Determine the [x, y] coordinate at the center of the cell enclosing the given text.  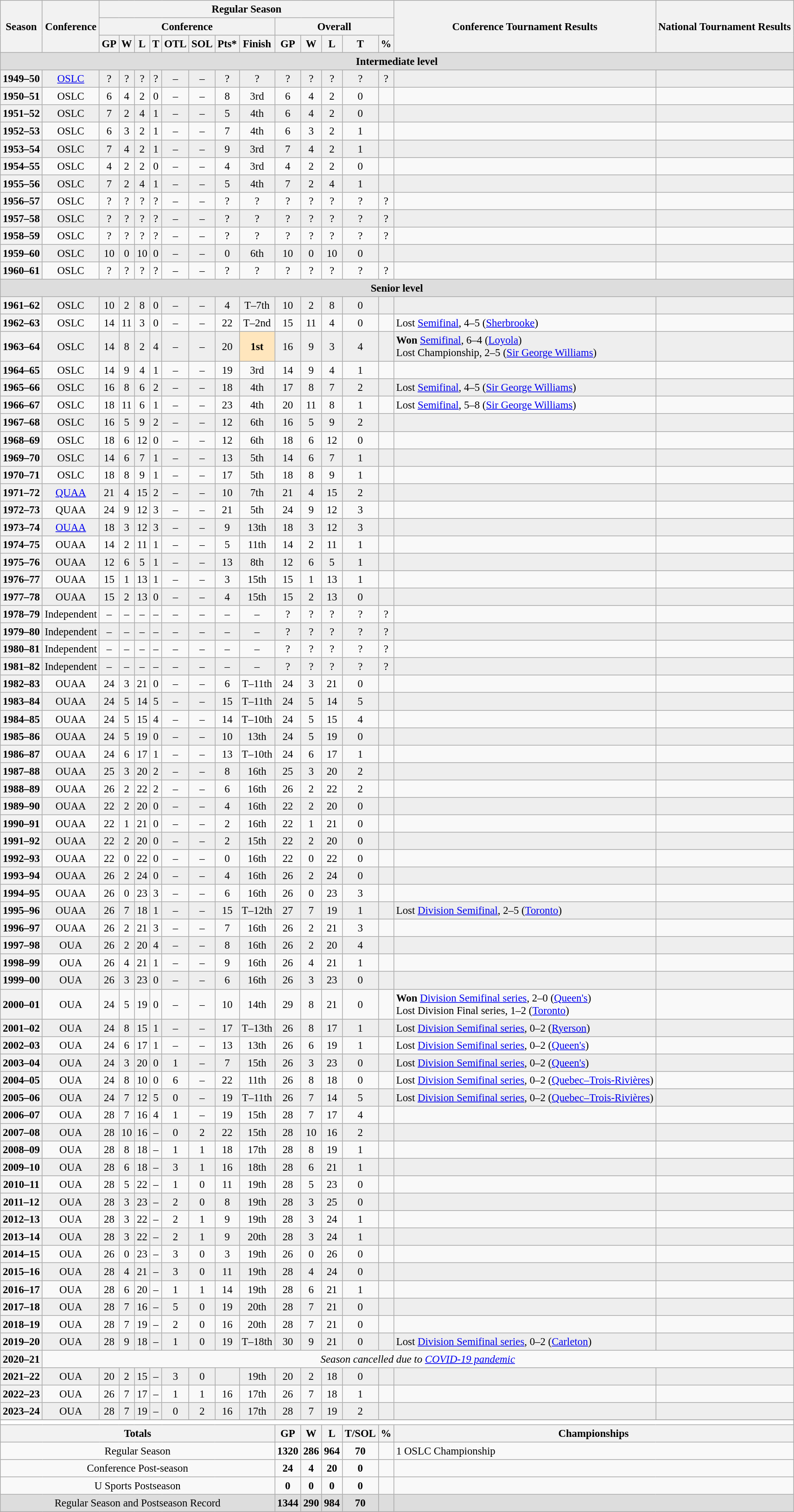
T–18th [257, 1341]
29 [288, 1004]
2009–10 [21, 1167]
2001–02 [21, 1028]
286 [311, 1451]
1975–76 [21, 562]
T–2nd [257, 323]
2005–06 [21, 1097]
National Tournament Results [725, 27]
1979–80 [21, 632]
1987–88 [21, 771]
1985–86 [21, 736]
Season [21, 27]
2017–18 [21, 1307]
1955–56 [21, 184]
1950–51 [21, 96]
1 OSLC Championship [593, 1451]
1949–50 [21, 79]
Season cancelled due to COVID-19 pandemic [418, 1359]
T/SOL [360, 1434]
27 [288, 911]
1984–85 [21, 719]
2022–23 [21, 1394]
2008–09 [21, 1150]
1978–79 [21, 614]
Intermediate level [397, 62]
1320 [288, 1451]
1977–78 [21, 597]
7th [257, 492]
1991–92 [21, 841]
Finish [257, 44]
1967–68 [21, 423]
1963–64 [21, 347]
1964–65 [21, 370]
Senior level [397, 288]
T–12th [257, 911]
OTL [175, 44]
1956–57 [21, 201]
Conference Post-season [138, 1468]
1981–82 [21, 667]
SOL [202, 44]
2011–12 [21, 1202]
1953–54 [21, 149]
1962–63 [21, 323]
1980–81 [21, 649]
2014–15 [21, 1254]
Lost Semifinal, 4–5 (Sherbrooke) [525, 323]
1960–61 [21, 271]
14th [257, 1004]
Lost Division Semifinal series, 0–2 (Ryerson) [525, 1028]
2006–07 [21, 1115]
1st [257, 347]
18th [257, 1167]
290 [311, 1503]
2003–04 [21, 1063]
1983–84 [21, 702]
1990–91 [21, 823]
1966–67 [21, 405]
1993–94 [21, 876]
1344 [288, 1503]
1992–93 [21, 858]
2023–24 [21, 1411]
8th [257, 562]
Lost Division Semifinal series, 0–2 (Carleton) [525, 1341]
Totals [138, 1434]
1998–99 [21, 963]
2010–11 [21, 1185]
Pts* [227, 44]
964 [332, 1451]
1996–97 [21, 928]
U Sports Postseason [138, 1486]
Overall [335, 27]
Championships [593, 1434]
1995–96 [21, 911]
2015–16 [21, 1272]
1986–87 [21, 754]
2020–21 [21, 1359]
1969–70 [21, 458]
1959–60 [21, 253]
1954–55 [21, 166]
2000–01 [21, 1004]
2016–17 [21, 1289]
2007–08 [21, 1132]
2013–14 [21, 1237]
1951–52 [21, 114]
30 [288, 1341]
1976–77 [21, 580]
1973–74 [21, 527]
1988–89 [21, 789]
Regular Season and Postseason Record [138, 1503]
1961–62 [21, 306]
2012–13 [21, 1219]
2004–05 [21, 1080]
Won Division Semifinal series, 2–0 (Queen's)Lost Division Final series, 1–2 (Toronto) [525, 1004]
1982–83 [21, 684]
1965–66 [21, 388]
1970–71 [21, 475]
984 [332, 1503]
Lost Division Semifinal, 2–5 (Toronto) [525, 911]
1997–98 [21, 945]
1999–00 [21, 981]
Conference Tournament Results [525, 27]
1972–73 [21, 510]
Lost Semifinal, 4–5 (Sir George Williams) [525, 388]
2002–03 [21, 1045]
Won Semifinal, 6–4 (Loyola)Lost Championship, 2–5 (Sir George Williams) [525, 347]
1957–58 [21, 218]
2018–19 [21, 1324]
Lost Semifinal, 5–8 (Sir George Williams) [525, 405]
2021–22 [21, 1377]
1952–53 [21, 131]
2019–20 [21, 1341]
1974–75 [21, 545]
T–7th [257, 306]
1989–90 [21, 806]
1994–95 [21, 893]
T–13th [257, 1028]
1968–69 [21, 440]
1958–59 [21, 236]
1971–72 [21, 492]
